Return [x, y] of the center of cell containing provided text 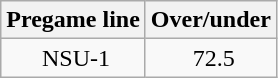
72.5 [210, 58]
Pregame line [74, 20]
Over/under [210, 20]
NSU-1 [74, 58]
